Extract the [x, y] coordinate from the center of the cell holding the provided text.  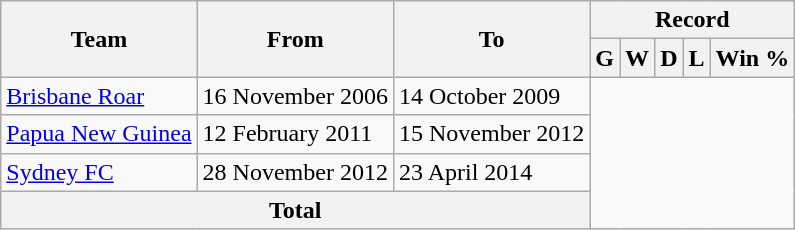
W [638, 58]
28 November 2012 [295, 172]
From [295, 39]
15 November 2012 [491, 134]
Brisbane Roar [99, 96]
Record [692, 20]
12 February 2011 [295, 134]
16 November 2006 [295, 96]
Win % [752, 58]
D [669, 58]
Sydney FC [99, 172]
Team [99, 39]
14 October 2009 [491, 96]
Papua New Guinea [99, 134]
23 April 2014 [491, 172]
To [491, 39]
G [605, 58]
Total [296, 210]
L [696, 58]
